Determine the [x, y] coordinate at the center of the cell enclosing the given text.  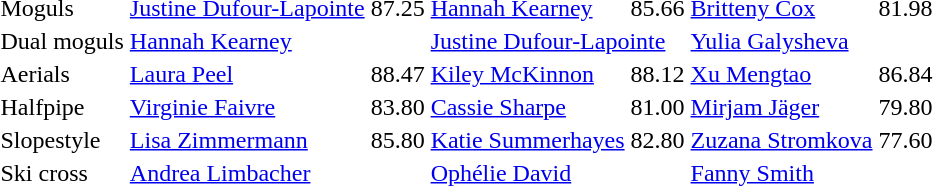
Mirjam Jäger [782, 107]
Laura Peel [247, 74]
Kiley McKinnon [528, 74]
Xu Mengtao [782, 74]
88.47 [398, 74]
88.12 [658, 74]
81.00 [658, 107]
Justine Dufour-Lapointe [558, 41]
83.80 [398, 107]
Cassie Sharpe [528, 107]
Katie Summerhayes [528, 140]
Virginie Faivre [247, 107]
Zuzana Stromkova [782, 140]
Hannah Kearney [277, 41]
Lisa Zimmermann [247, 140]
85.80 [398, 140]
82.80 [658, 140]
